Provide the (X, Y) coordinate of the cell's center where the given text is located.  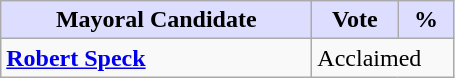
Robert Speck (156, 58)
Vote (355, 20)
Mayoral Candidate (156, 20)
Acclaimed (383, 58)
% (426, 20)
